Find where the given text appears and provide that cell's center as (x, y) coordinate. 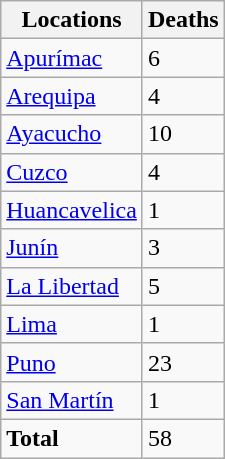
Cuzco (72, 172)
Arequipa (72, 96)
Ayacucho (72, 134)
10 (183, 134)
3 (183, 248)
Puno (72, 362)
Huancavelica (72, 210)
Locations (72, 20)
23 (183, 362)
Apurímac (72, 58)
Junín (72, 248)
Lima (72, 324)
Total (72, 438)
58 (183, 438)
La Libertad (72, 286)
San Martín (72, 400)
5 (183, 286)
Deaths (183, 20)
6 (183, 58)
